From the cell containing the given text, extract its center point as [x, y] coordinate. 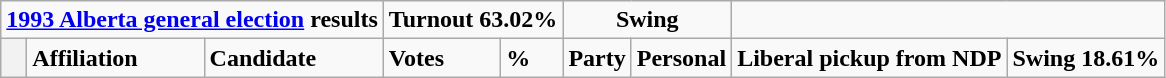
Liberal pickup from NDP [870, 58]
% [532, 58]
Candidate [294, 58]
Swing [648, 20]
1993 Alberta general election results [192, 20]
Personal [681, 58]
Turnout 63.02% [473, 20]
Votes [442, 58]
Swing 18.61% [1086, 58]
Party [597, 58]
Affiliation [116, 58]
